Pinpoint the cell where the given text exists, returning its (X, Y) midpoint coordinate. 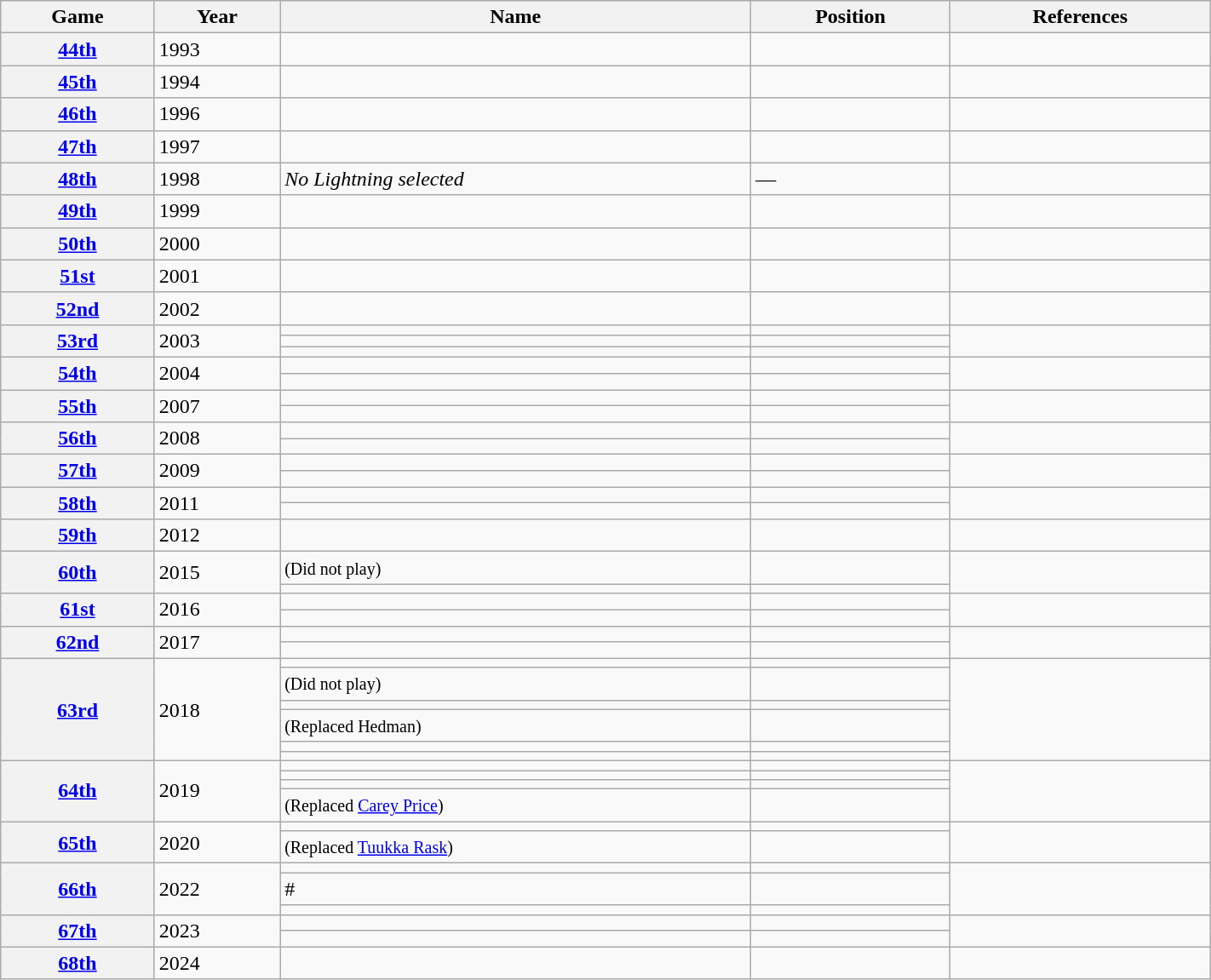
57th (78, 471)
# (516, 889)
2024 (216, 963)
2017 (216, 642)
67th (78, 931)
2012 (216, 536)
63rd (78, 709)
Game (78, 17)
Position (851, 17)
(Replaced Hedman) (516, 725)
51st (78, 276)
45th (78, 82)
2022 (216, 889)
2019 (216, 790)
Name (516, 17)
2007 (216, 406)
49th (78, 211)
2020 (216, 843)
2009 (216, 471)
56th (78, 438)
(Replaced Carey Price) (516, 805)
1997 (216, 146)
58th (78, 503)
2023 (216, 931)
44th (78, 49)
59th (78, 536)
62nd (78, 642)
No Lightning selected (516, 179)
2002 (216, 308)
2004 (216, 373)
68th (78, 963)
54th (78, 373)
2008 (216, 438)
65th (78, 843)
2018 (216, 709)
2001 (216, 276)
2016 (216, 610)
60th (78, 572)
References (1080, 17)
1993 (216, 49)
1996 (216, 114)
2011 (216, 503)
53rd (78, 341)
2000 (216, 244)
61st (78, 610)
Year (216, 17)
1994 (216, 82)
52nd (78, 308)
64th (78, 790)
55th (78, 406)
47th (78, 146)
50th (78, 244)
66th (78, 889)
1999 (216, 211)
(Replaced Tuukka Rask) (516, 847)
— (851, 179)
2003 (216, 341)
48th (78, 179)
46th (78, 114)
2015 (216, 572)
1998 (216, 179)
